Pinpoint the cell where the given text exists, returning its [x, y] midpoint coordinate. 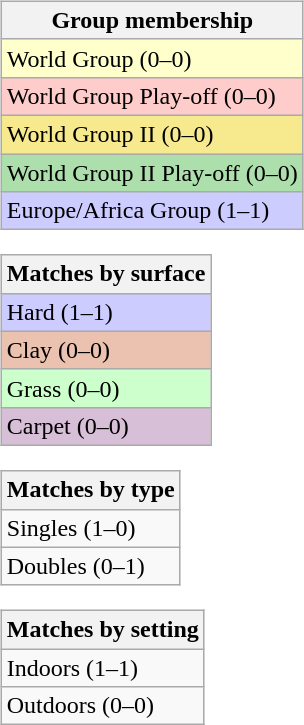
World Group II (0–0) [152, 134]
World Group Play-off (0–0) [152, 96]
Matches by setting [102, 630]
World Group II Play-off (0–0) [152, 173]
Indoors (1–1) [102, 668]
Matches by type [90, 490]
Group membership [152, 20]
Carpet (0–0) [106, 426]
Singles (1–0) [90, 528]
Europe/Africa Group (1–1) [152, 211]
Doubles (0–1) [90, 566]
Matches by surface [106, 274]
Grass (0–0) [106, 388]
Hard (1–1) [106, 312]
Clay (0–0) [106, 350]
Outdoors (0–0) [102, 706]
World Group (0–0) [152, 58]
